For the text-containing cell, return its midpoint in [x, y] coordinate format. 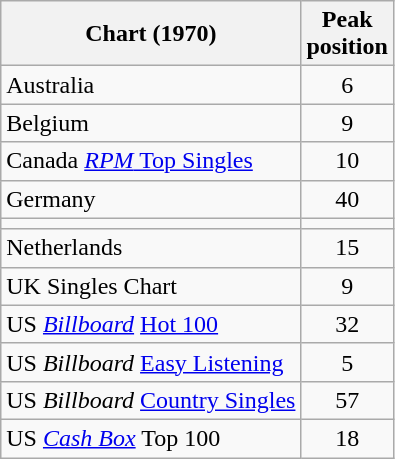
18 [347, 438]
40 [347, 199]
6 [347, 85]
US Billboard Hot 100 [151, 324]
US Billboard Easy Listening [151, 362]
US Cash Box Top 100 [151, 438]
Canada RPM Top Singles [151, 161]
15 [347, 248]
Germany [151, 199]
US Billboard Country Singles [151, 400]
5 [347, 362]
10 [347, 161]
Netherlands [151, 248]
57 [347, 400]
UK Singles Chart [151, 286]
Peakposition [347, 34]
Australia [151, 85]
Chart (1970) [151, 34]
32 [347, 324]
Belgium [151, 123]
